From the cell containing the given text, extract its center point as [x, y] coordinate. 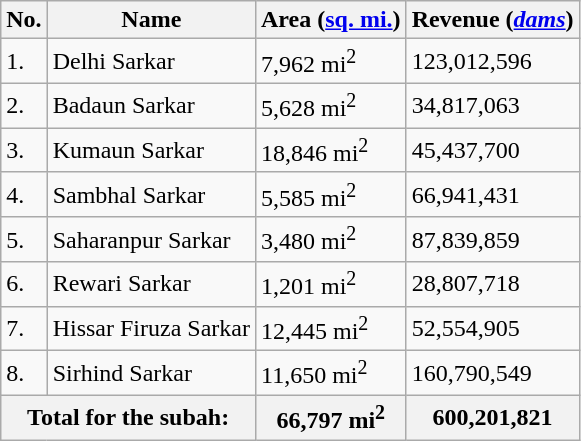
66,797 mi2 [330, 418]
Name [151, 20]
Revenue (dams) [492, 20]
5,628 mi2 [330, 106]
Delhi Sarkar [151, 62]
7,962 mi2 [330, 62]
Sambhal Sarkar [151, 194]
34,817,063 [492, 106]
Total for the subah: [128, 418]
Badaun Sarkar [151, 106]
11,650 mi2 [330, 374]
3,480 mi2 [330, 240]
12,445 mi2 [330, 328]
Hissar Firuza Sarkar [151, 328]
Sirhind Sarkar [151, 374]
8. [24, 374]
600,201,821 [492, 418]
2. [24, 106]
5,585 mi2 [330, 194]
3. [24, 150]
1,201 mi2 [330, 284]
45,437,700 [492, 150]
160,790,549 [492, 374]
5. [24, 240]
1. [24, 62]
Rewari Sarkar [151, 284]
66,941,431 [492, 194]
28,807,718 [492, 284]
87,839,859 [492, 240]
52,554,905 [492, 328]
18,846 mi2 [330, 150]
Area (sq. mi.) [330, 20]
123,012,596 [492, 62]
Saharanpur Sarkar [151, 240]
Kumaun Sarkar [151, 150]
6. [24, 284]
4. [24, 194]
No. [24, 20]
7. [24, 328]
